Locate the cell with the specified text and output its [x, y] center coordinate. 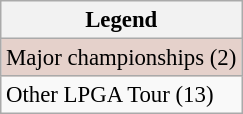
Other LPGA Tour (13) [122, 95]
Legend [122, 20]
Major championships (2) [122, 58]
